Scan for the cell matching the given text and deliver its (x, y) coordinate at center. 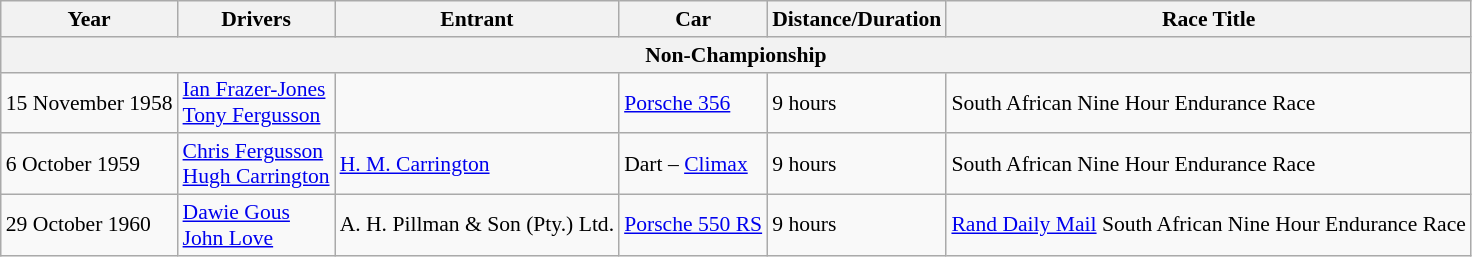
15 November 1958 (90, 102)
Dawie Gous John Love (256, 226)
Porsche 550 RS (693, 226)
H. M. Carrington (478, 164)
Drivers (256, 19)
29 October 1960 (90, 226)
Distance/Duration (856, 19)
Entrant (478, 19)
Chris Fergusson Hugh Carrington (256, 164)
Dart – Climax (693, 164)
Rand Daily Mail South African Nine Hour Endurance Race (1208, 226)
A. H. Pillman & Son (Pty.) Ltd. (478, 226)
Porsche 356 (693, 102)
Car (693, 19)
6 October 1959 (90, 164)
Race Title (1208, 19)
Year (90, 19)
Ian Frazer-Jones Tony Fergusson (256, 102)
Non-Championship (736, 55)
